From the cell containing the given text, extract its center point as [X, Y] coordinate. 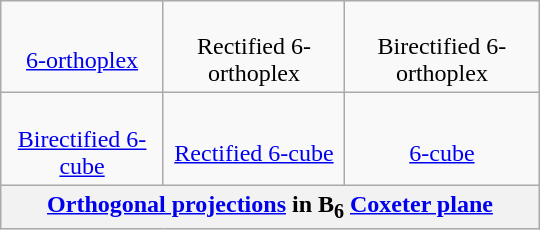
Orthogonal projections in B6 Coxeter plane [270, 207]
Birectified 6-orthoplex [442, 47]
6-orthoplex [82, 47]
Rectified 6-cube [254, 139]
Birectified 6-cube [82, 139]
6-cube [442, 139]
Rectified 6-orthoplex [254, 47]
